Provide the [X, Y] coordinate of the cell's center where the given text is located.  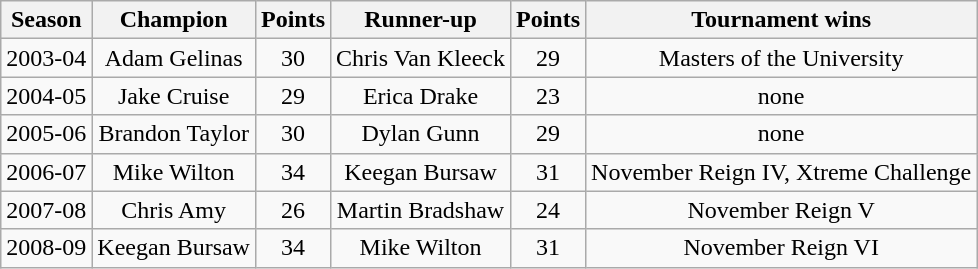
2007-08 [46, 210]
Champion [174, 20]
24 [548, 210]
Adam Gelinas [174, 58]
Chris Van Kleeck [421, 58]
November Reign V [782, 210]
Runner-up [421, 20]
Dylan Gunn [421, 134]
26 [292, 210]
23 [548, 96]
Martin Bradshaw [421, 210]
Season [46, 20]
Jake Cruise [174, 96]
2003-04 [46, 58]
2006-07 [46, 172]
Erica Drake [421, 96]
Brandon Taylor [174, 134]
Chris Amy [174, 210]
2008-09 [46, 248]
2005-06 [46, 134]
Masters of the University [782, 58]
Tournament wins [782, 20]
November Reign VI [782, 248]
November Reign IV, Xtreme Challenge [782, 172]
2004-05 [46, 96]
